Find where the given text appears and provide that cell's center as [x, y] coordinate. 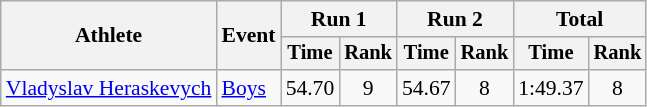
Total [580, 19]
Run 2 [455, 19]
54.70 [310, 88]
Run 1 [339, 19]
Athlete [109, 36]
Boys [248, 88]
54.67 [426, 88]
9 [368, 88]
Vladyslav Heraskevych [109, 88]
Event [248, 36]
1:49.37 [550, 88]
